Output the (X, Y) coordinate of the center of the cell containing the given text.  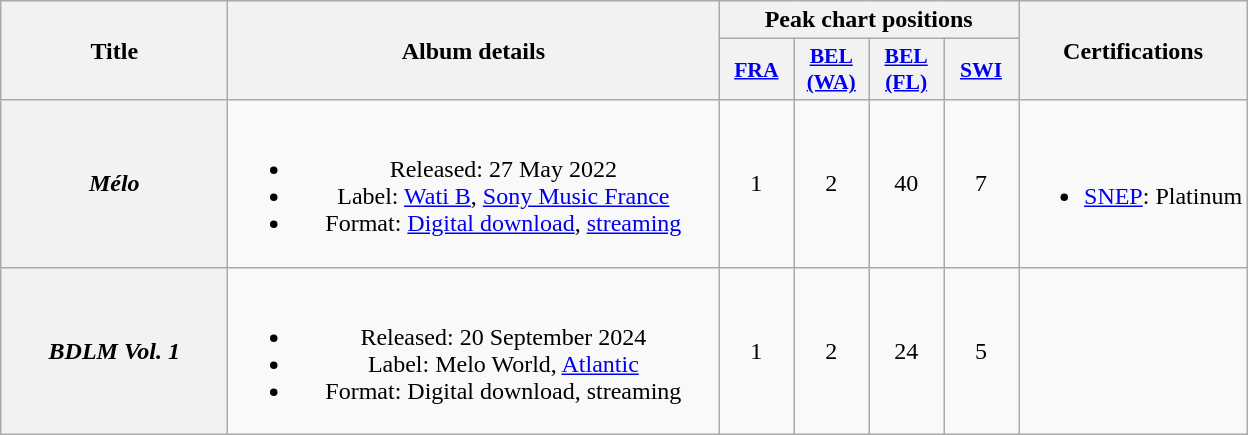
SWI (982, 70)
5 (982, 350)
40 (906, 184)
Released: 20 September 2024Label: Melo World, AtlanticFormat: Digital download, streaming (474, 350)
7 (982, 184)
Peak chart positions (869, 20)
Released: 27 May 2022Label: Wati B, Sony Music FranceFormat: Digital download, streaming (474, 184)
SNEP: Platinum (1132, 184)
24 (906, 350)
Title (114, 50)
BEL(FL) (906, 70)
BDLM Vol. 1 (114, 350)
Album details (474, 50)
FRA (756, 70)
Mélo (114, 184)
Certifications (1132, 50)
BEL(WA) (832, 70)
